Identify which cell holds the provided text, then report its (X, Y) central coordinate. 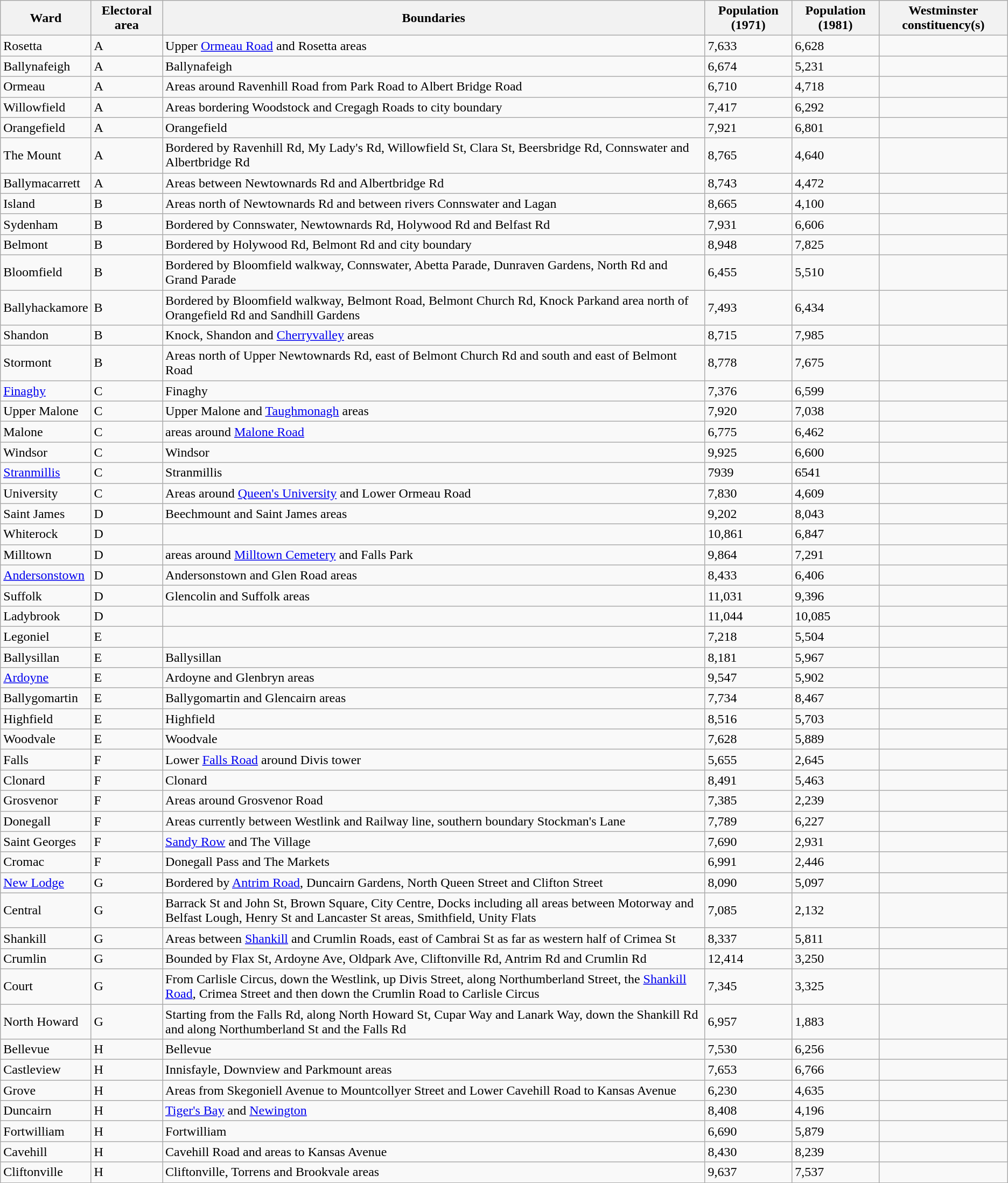
Donegall Pass and The Markets (434, 862)
Island (46, 204)
8,491 (748, 780)
2,239 (836, 801)
5,879 (836, 1131)
8,778 (748, 363)
6,766 (836, 1070)
6,957 (748, 1021)
Upper Malone (46, 411)
3,325 (836, 986)
6541 (836, 473)
6,600 (836, 452)
7,653 (748, 1070)
Ladybrook (46, 616)
6,690 (748, 1131)
Areas between Newtownards Rd and Albertbridge Rd (434, 183)
Areas around Ravenhill Road from Park Road to Albert Bridge Road (434, 87)
5,703 (836, 719)
6,406 (836, 575)
Westminster constituency(s) (943, 18)
2,645 (836, 760)
11,031 (748, 596)
Starting from the Falls Rd, along North Howard St, Cupar Way and Lanark Way, down the Shankill Rd and along Northumberland St and the Falls Rd (434, 1021)
8,239 (836, 1152)
8,433 (748, 575)
7,675 (836, 363)
6,292 (836, 107)
4,635 (836, 1090)
Malone (46, 432)
7,690 (748, 842)
Central (46, 910)
6,674 (748, 66)
6,628 (836, 46)
9,547 (748, 678)
Andersonstown (46, 575)
7,493 (748, 307)
Ballygomartin and Glencairn areas (434, 698)
New Lodge (46, 883)
Willowfield (46, 107)
7,734 (748, 698)
areas around Milltown Cemetery and Falls Park (434, 555)
8,467 (836, 698)
areas around Malone Road (434, 432)
2,132 (836, 910)
8,765 (748, 155)
5,889 (836, 739)
Grove (46, 1090)
8,715 (748, 335)
6,434 (836, 307)
Upper Malone and Taughmonagh areas (434, 411)
10,085 (836, 616)
Population (1971) (748, 18)
4,196 (836, 1111)
Areas around Grosvenor Road (434, 801)
Sydenham (46, 224)
Bounded by Flax St, Ardoyne Ave, Oldpark Ave, Cliftonville Rd, Antrim Rd and Crumlin Rd (434, 958)
7,537 (836, 1172)
9,864 (748, 555)
Ardoyne and Glenbryn areas (434, 678)
Crumlin (46, 958)
Areas north of Newtownards Rd and between rivers Connswater and Lagan (434, 204)
Areas currently between Westlink and Railway line, southern boundary Stockman's Lane (434, 821)
Court (46, 986)
Beechmount and Saint James areas (434, 514)
Whiterock (46, 534)
Shankill (46, 938)
Areas around Queen's University and Lower Ormeau Road (434, 493)
7,417 (748, 107)
Ormeau (46, 87)
Stormont (46, 363)
Cliftonville, Torrens and Brookvale areas (434, 1172)
Glencolin and Suffolk areas (434, 596)
Upper Ormeau Road and Rosetta areas (434, 46)
6,606 (836, 224)
Lower Falls Road around Divis tower (434, 760)
9,202 (748, 514)
Sandy Row and The Village (434, 842)
4,718 (836, 87)
4,100 (836, 204)
5,097 (836, 883)
7,345 (748, 986)
4,609 (836, 493)
7,291 (836, 555)
3,250 (836, 958)
Suffolk (46, 596)
7,038 (836, 411)
University (46, 493)
Areas from Skegoniell Avenue to Mountcollyer Street and Lower Cavehill Road to Kansas Avenue (434, 1090)
Duncairn (46, 1111)
5,811 (836, 938)
8,043 (836, 514)
11,044 (748, 616)
Innisfayle, Downview and Parkmount areas (434, 1070)
9,637 (748, 1172)
Bordered by Bloomfield walkway, Belmont Road, Belmont Church Rd, Knock Parkand area north of Orangefield Rd and Sandhill Gardens (434, 307)
6,256 (836, 1049)
Saint Georges (46, 842)
8,430 (748, 1152)
Bordered by Connswater, Newtownards Rd, Holywood Rd and Belfast Rd (434, 224)
7,921 (748, 128)
Cavehill Road and areas to Kansas Avenue (434, 1152)
7,920 (748, 411)
Legoniel (46, 636)
7,385 (748, 801)
Knock, Shandon and Cherryvalley areas (434, 335)
8,408 (748, 1111)
5,902 (836, 678)
Areas north of Upper Newtownards Rd, east of Belmont Church Rd and south and east of Belmont Road (434, 363)
Population (1981) (836, 18)
Falls (46, 760)
Ballygomartin (46, 698)
5,231 (836, 66)
4,640 (836, 155)
8,948 (748, 244)
7,530 (748, 1049)
Bordered by Antrim Road, Duncairn Gardens, North Queen Street and Clifton Street (434, 883)
Ardoyne (46, 678)
6,801 (836, 128)
6,599 (836, 391)
Cliftonville (46, 1172)
7,376 (748, 391)
7,931 (748, 224)
6,455 (748, 272)
Belmont (46, 244)
Castleview (46, 1070)
Shandon (46, 335)
7,825 (836, 244)
6,462 (836, 432)
Bloomfield (46, 272)
8,665 (748, 204)
North Howard (46, 1021)
4,472 (836, 183)
Rosetta (46, 46)
6,847 (836, 534)
Ballyhackamore (46, 307)
Bordered by Bloomfield walkway, Connswater, Abetta Parade, Dunraven Gardens, North Rd and Grand Parade (434, 272)
7,628 (748, 739)
7,633 (748, 46)
Areas between Shankill and Crumlin Roads, east of Cambrai St as far as western half of Crimea St (434, 938)
10,861 (748, 534)
6,227 (836, 821)
5,967 (836, 657)
6,710 (748, 87)
5,463 (836, 780)
Areas bordering Woodstock and Cregagh Roads to city boundary (434, 107)
7,985 (836, 335)
9,925 (748, 452)
7,830 (748, 493)
Electoral area (127, 18)
7,789 (748, 821)
5,510 (836, 272)
Ballymacarrett (46, 183)
6,230 (748, 1090)
7939 (748, 473)
8,090 (748, 883)
5,504 (836, 636)
6,991 (748, 862)
Boundaries (434, 18)
Milltown (46, 555)
Cromac (46, 862)
1,883 (836, 1021)
7,218 (748, 636)
Tiger's Bay and Newington (434, 1111)
Andersonstown and Glen Road areas (434, 575)
12,414 (748, 958)
8,743 (748, 183)
8,516 (748, 719)
2,931 (836, 842)
Donegall (46, 821)
8,337 (748, 938)
Bordered by Holywood Rd, Belmont Rd and city boundary (434, 244)
5,655 (748, 760)
Ward (46, 18)
The Mount (46, 155)
Grosvenor (46, 801)
8,181 (748, 657)
6,775 (748, 432)
Bordered by Ravenhill Rd, My Lady's Rd, Willowfield St, Clara St, Beersbridge Rd, Connswater and Albertbridge Rd (434, 155)
9,396 (836, 596)
Saint James (46, 514)
Cavehill (46, 1152)
2,446 (836, 862)
7,085 (748, 910)
